Search for the cell housing the specified text and yield its [X, Y] center coordinate. 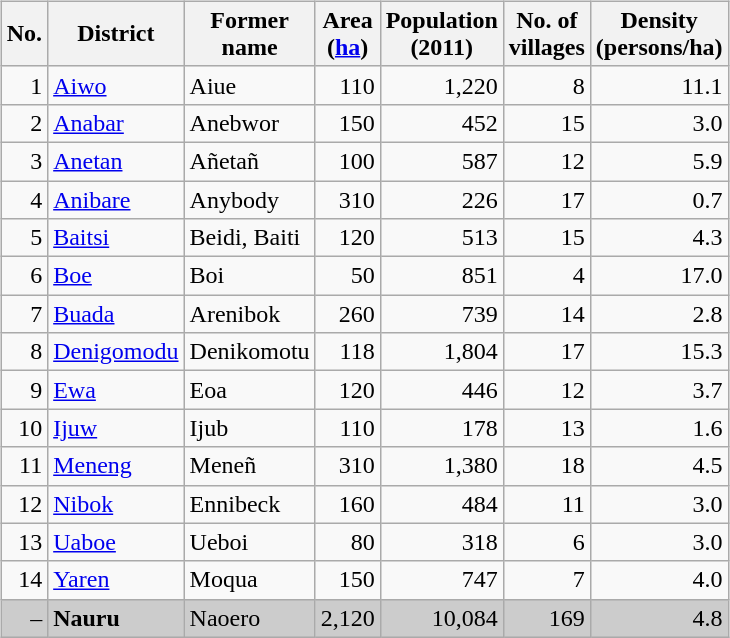
Eoa [250, 390]
Meneng [116, 466]
10,084 [442, 618]
Meneñ [250, 466]
50 [348, 276]
Population(2011) [442, 34]
80 [348, 542]
15.3 [659, 352]
Yaren [116, 580]
1.6 [659, 428]
4.8 [659, 618]
5.9 [659, 161]
Anybody [250, 199]
1 [24, 85]
0.7 [659, 199]
Ewa [116, 390]
17.0 [659, 276]
9 [24, 390]
Area(ha) [348, 34]
739 [442, 314]
Arenibok [250, 314]
1,804 [442, 352]
513 [442, 238]
Añetañ [250, 161]
Anabar [116, 123]
District [116, 34]
587 [442, 161]
Anibare [116, 199]
Aiwo [116, 85]
2,120 [348, 618]
Ennibeck [250, 504]
Naoero [250, 618]
Anebwor [250, 123]
169 [546, 618]
446 [442, 390]
Buada [116, 314]
160 [348, 504]
851 [442, 276]
4.5 [659, 466]
11.1 [659, 85]
Moqua [250, 580]
18 [546, 466]
Boe [116, 276]
452 [442, 123]
Nibok [116, 504]
Nauru [116, 618]
2.8 [659, 314]
Baitsi [116, 238]
2 [24, 123]
Denikomotu [250, 352]
Density(persons/ha) [659, 34]
3 [24, 161]
Ijub [250, 428]
1,380 [442, 466]
178 [442, 428]
Uaboe [116, 542]
Beidi, Baiti [250, 238]
318 [442, 542]
Anetan [116, 161]
118 [348, 352]
260 [348, 314]
484 [442, 504]
Denigomodu [116, 352]
3.7 [659, 390]
Ijuw [116, 428]
– [24, 618]
5 [24, 238]
Boi [250, 276]
747 [442, 580]
4.3 [659, 238]
No. [24, 34]
4.0 [659, 580]
1,220 [442, 85]
Aiue [250, 85]
226 [442, 199]
Ueboi [250, 542]
No. ofvillages [546, 34]
10 [24, 428]
Formername [250, 34]
100 [348, 161]
